For the text-containing cell, return its midpoint in (x, y) coordinate format. 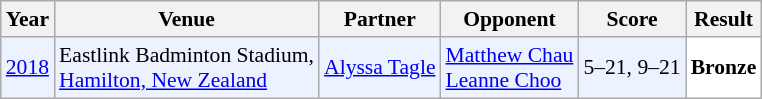
Eastlink Badminton Stadium,Hamilton, New Zealand (186, 68)
Result (724, 19)
2018 (28, 68)
Matthew Chau Leanne Choo (510, 68)
Opponent (510, 19)
Venue (186, 19)
Bronze (724, 68)
Score (632, 19)
Alyssa Tagle (380, 68)
Partner (380, 19)
5–21, 9–21 (632, 68)
Year (28, 19)
